Provide the [x, y] coordinate of the cell's center where the given text is located.  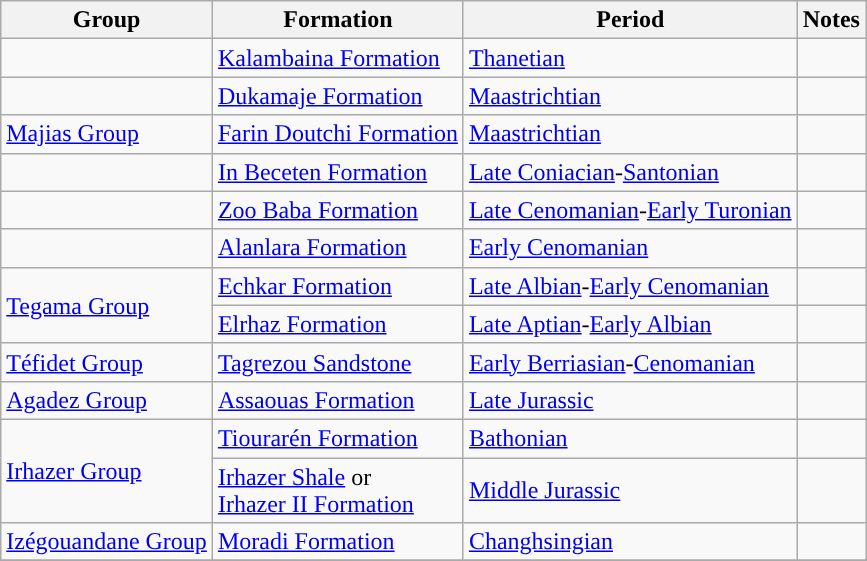
Echkar Formation [338, 286]
Izégouandane Group [107, 542]
Late Albian-Early Cenomanian [630, 286]
Period [630, 20]
Changhsingian [630, 542]
Formation [338, 20]
Bathonian [630, 438]
Téfidet Group [107, 362]
Moradi Formation [338, 542]
Assaouas Formation [338, 400]
Late Jurassic [630, 400]
Tiourarén Formation [338, 438]
Kalambaina Formation [338, 58]
Irhazer Group [107, 470]
Middle Jurassic [630, 490]
Late Aptian-Early Albian [630, 324]
Agadez Group [107, 400]
In Beceten Formation [338, 172]
Early Berriasian-Cenomanian [630, 362]
Thanetian [630, 58]
Tegama Group [107, 305]
Group [107, 20]
Late Cenomanian-Early Turonian [630, 210]
Alanlara Formation [338, 248]
Early Cenomanian [630, 248]
Farin Doutchi Formation [338, 134]
Majias Group [107, 134]
Dukamaje Formation [338, 96]
Elrhaz Formation [338, 324]
Irhazer Shale orIrhazer II Formation [338, 490]
Late Coniacian-Santonian [630, 172]
Tagrezou Sandstone [338, 362]
Notes [831, 20]
Zoo Baba Formation [338, 210]
